Scan for the cell matching the given text and deliver its (X, Y) coordinate at center. 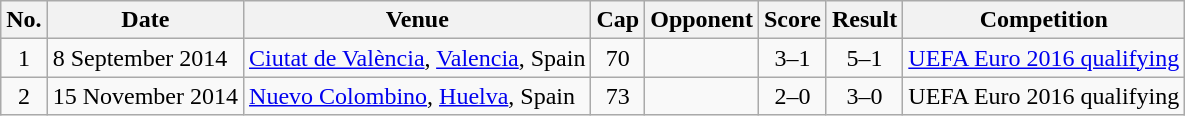
Opponent (702, 20)
Competition (1044, 20)
3–1 (792, 58)
Nuevo Colombino, Huelva, Spain (418, 96)
3–0 (864, 96)
Cap (618, 20)
Result (864, 20)
Score (792, 20)
2–0 (792, 96)
Ciutat de València, Valencia, Spain (418, 58)
2 (24, 96)
70 (618, 58)
8 September 2014 (145, 58)
1 (24, 58)
Venue (418, 20)
Date (145, 20)
73 (618, 96)
15 November 2014 (145, 96)
No. (24, 20)
5–1 (864, 58)
